Capture the cell that displays the provided text and extract its (X, Y) central coordinate. 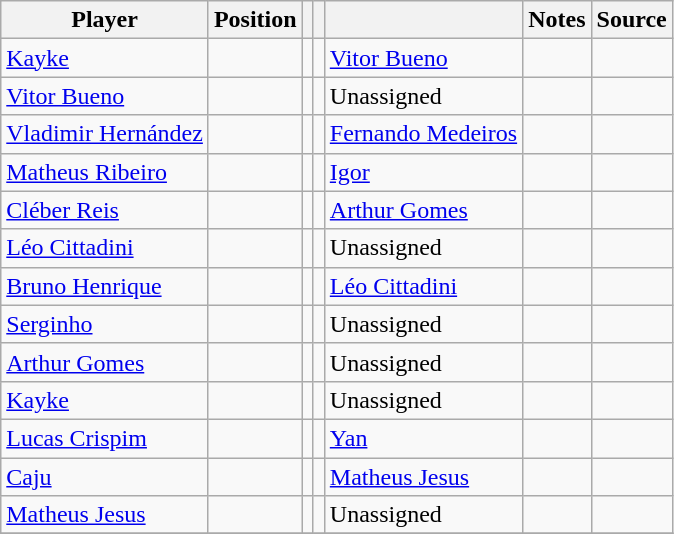
Lucas Crispim (105, 438)
Notes (557, 20)
Serginho (105, 324)
Position (255, 20)
Yan (423, 438)
Source (632, 20)
Igor (423, 172)
Vladimir Hernández (105, 134)
Player (105, 20)
Fernando Medeiros (423, 134)
Cléber Reis (105, 210)
Matheus Ribeiro (105, 172)
Bruno Henrique (105, 286)
Caju (105, 477)
